From the cell containing the given text, extract its center point as [X, Y] coordinate. 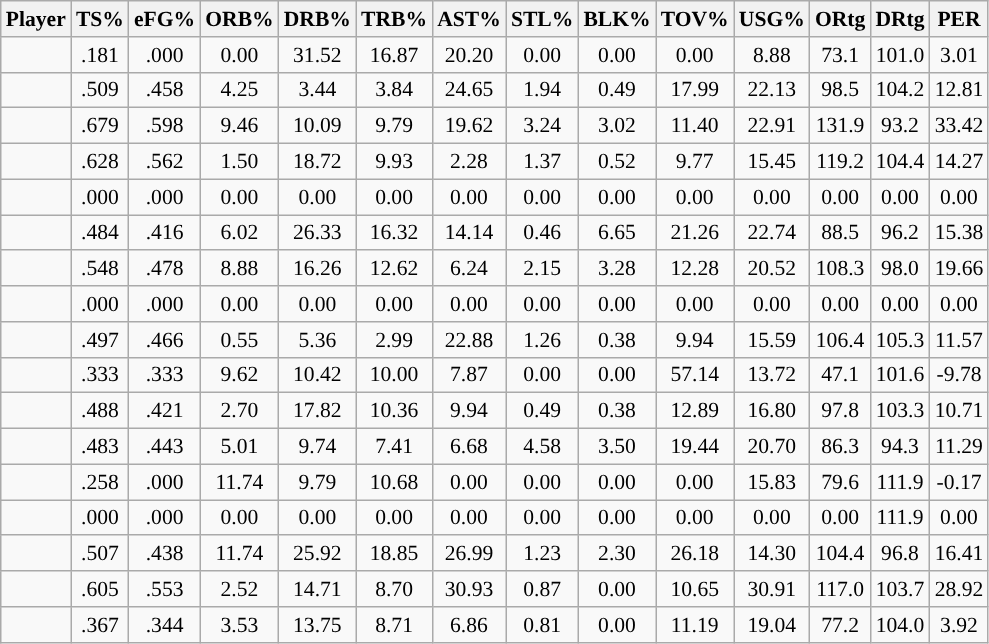
12.28 [695, 269]
117.0 [840, 589]
94.3 [900, 447]
0.52 [616, 162]
9.46 [239, 126]
3.02 [616, 126]
20.52 [772, 269]
.548 [100, 269]
105.3 [900, 340]
13.75 [318, 625]
33.42 [960, 126]
14.27 [960, 162]
.507 [100, 554]
3.53 [239, 625]
31.52 [318, 55]
22.13 [772, 90]
-9.78 [960, 375]
.553 [164, 589]
4.25 [239, 90]
86.3 [840, 447]
2.28 [469, 162]
12.62 [394, 269]
8.70 [394, 589]
.344 [164, 625]
8.71 [394, 625]
2.99 [394, 340]
.367 [100, 625]
14.30 [772, 554]
.509 [100, 90]
3.28 [616, 269]
eFG% [164, 19]
26.99 [469, 554]
1.50 [239, 162]
3.92 [960, 625]
19.62 [469, 126]
15.38 [960, 233]
AST% [469, 19]
22.88 [469, 340]
USG% [772, 19]
22.91 [772, 126]
119.2 [840, 162]
28.92 [960, 589]
10.00 [394, 375]
9.77 [695, 162]
16.41 [960, 554]
25.92 [318, 554]
9.93 [394, 162]
TS% [100, 19]
104.0 [900, 625]
.497 [100, 340]
.483 [100, 447]
88.5 [840, 233]
.628 [100, 162]
10.71 [960, 411]
.484 [100, 233]
18.72 [318, 162]
10.68 [394, 482]
0.55 [239, 340]
1.23 [542, 554]
PER [960, 19]
3.84 [394, 90]
19.44 [695, 447]
9.74 [318, 447]
101.6 [900, 375]
30.93 [469, 589]
104.2 [900, 90]
103.3 [900, 411]
6.86 [469, 625]
6.24 [469, 269]
6.65 [616, 233]
.258 [100, 482]
.605 [100, 589]
10.09 [318, 126]
2.30 [616, 554]
.438 [164, 554]
5.01 [239, 447]
12.81 [960, 90]
7.41 [394, 447]
12.89 [695, 411]
9.62 [239, 375]
10.36 [394, 411]
.466 [164, 340]
16.80 [772, 411]
98.5 [840, 90]
2.15 [542, 269]
4.58 [542, 447]
17.99 [695, 90]
0.87 [542, 589]
11.19 [695, 625]
.421 [164, 411]
98.0 [900, 269]
.416 [164, 233]
.478 [164, 269]
STL% [542, 19]
73.1 [840, 55]
79.6 [840, 482]
2.70 [239, 411]
93.2 [900, 126]
0.46 [542, 233]
20.70 [772, 447]
3.24 [542, 126]
14.71 [318, 589]
-0.17 [960, 482]
3.44 [318, 90]
19.66 [960, 269]
101.0 [900, 55]
6.68 [469, 447]
11.29 [960, 447]
131.9 [840, 126]
1.26 [542, 340]
16.26 [318, 269]
108.3 [840, 269]
0.81 [542, 625]
21.26 [695, 233]
6.02 [239, 233]
11.57 [960, 340]
15.45 [772, 162]
26.33 [318, 233]
Player [36, 19]
7.87 [469, 375]
18.85 [394, 554]
3.01 [960, 55]
.562 [164, 162]
24.65 [469, 90]
30.91 [772, 589]
47.1 [840, 375]
.679 [100, 126]
22.74 [772, 233]
.181 [100, 55]
26.18 [695, 554]
10.65 [695, 589]
17.82 [318, 411]
77.2 [840, 625]
106.4 [840, 340]
DRtg [900, 19]
97.8 [840, 411]
TRB% [394, 19]
57.14 [695, 375]
.488 [100, 411]
16.32 [394, 233]
TOV% [695, 19]
15.59 [772, 340]
1.37 [542, 162]
19.04 [772, 625]
ORB% [239, 19]
.443 [164, 447]
1.94 [542, 90]
15.83 [772, 482]
DRB% [318, 19]
.598 [164, 126]
13.72 [772, 375]
ORtg [840, 19]
11.40 [695, 126]
3.50 [616, 447]
20.20 [469, 55]
14.14 [469, 233]
96.2 [900, 233]
BLK% [616, 19]
103.7 [900, 589]
16.87 [394, 55]
10.42 [318, 375]
96.8 [900, 554]
5.36 [318, 340]
2.52 [239, 589]
.458 [164, 90]
